Pinpoint the cell where the given text exists, returning its (X, Y) midpoint coordinate. 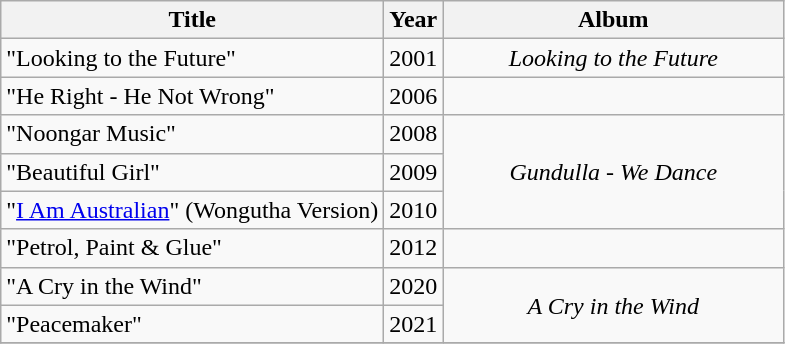
"Looking to the Future" (192, 58)
"Noongar Music" (192, 134)
2012 (414, 248)
2009 (414, 172)
"Peacemaker" (192, 324)
A Cry in the Wind (614, 305)
2008 (414, 134)
"A Cry in the Wind" (192, 286)
"He Right - He Not Wrong" (192, 96)
Looking to the Future (614, 58)
Album (614, 20)
Year (414, 20)
Gundulla - We Dance (614, 172)
Title (192, 20)
2006 (414, 96)
2010 (414, 210)
"I Am Australian" (Wongutha Version) (192, 210)
2001 (414, 58)
2021 (414, 324)
"Beautiful Girl" (192, 172)
"Petrol, Paint & Glue" (192, 248)
2020 (414, 286)
